Return the [X, Y] coordinate for the center point of the cell that contains the specified text.  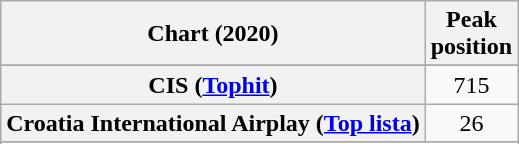
26 [471, 123]
Peakposition [471, 34]
CIS (Tophit) [213, 85]
Chart (2020) [213, 34]
715 [471, 85]
Croatia International Airplay (Top lista) [213, 123]
